Extract the [x, y] coordinate from the center of the cell holding the provided text.  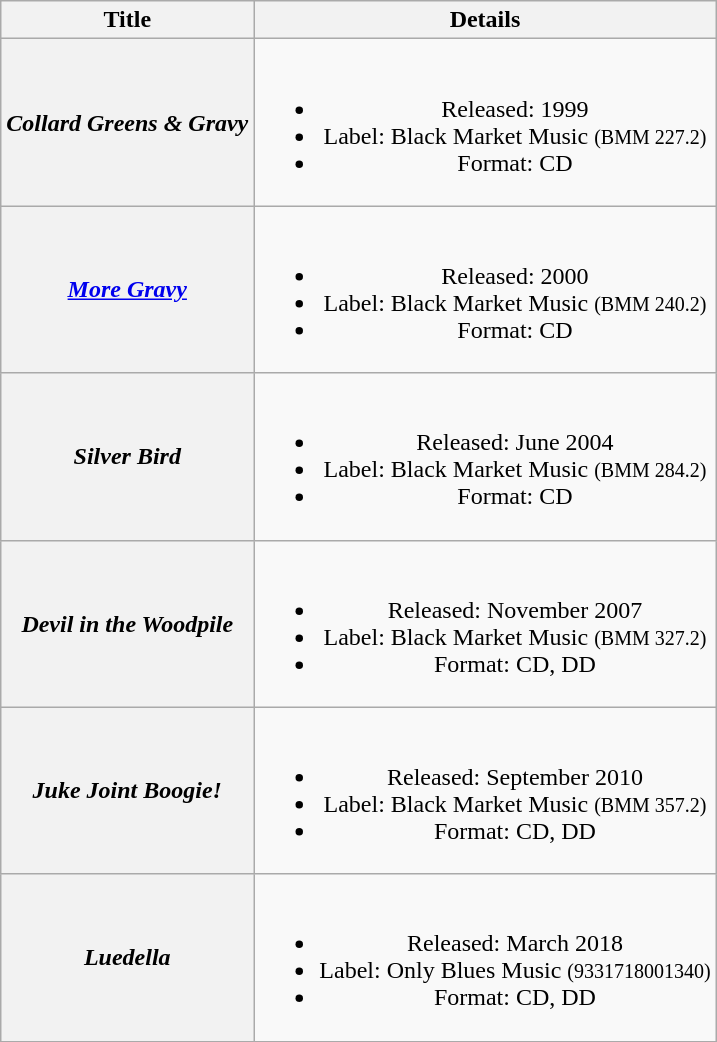
Collard Greens & Gravy [128, 122]
Released: September 2010Label: Black Market Music (BMM 357.2)Format: CD, DD [485, 790]
More Gravy [128, 290]
Released: 2000Label: Black Market Music (BMM 240.2)Format: CD [485, 290]
Juke Joint Boogie! [128, 790]
Released: 1999Label: Black Market Music (BMM 227.2)Format: CD [485, 122]
Released: March 2018Label: Only Blues Music (9331718001340)Format: CD, DD [485, 958]
Released: November 2007Label: Black Market Music (BMM 327.2)Format: CD, DD [485, 624]
Title [128, 20]
Details [485, 20]
Released: June 2004Label: Black Market Music (BMM 284.2)Format: CD [485, 456]
Devil in the Woodpile [128, 624]
Silver Bird [128, 456]
Luedella [128, 958]
